Return (x, y) of the center of cell containing provided text 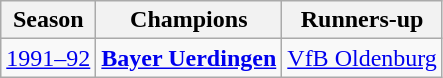
1991–92 (48, 58)
VfB Oldenburg (362, 58)
Runners-up (362, 20)
Bayer Uerdingen (189, 58)
Champions (189, 20)
Season (48, 20)
